Output the (X, Y) coordinate of the center of the cell containing the given text.  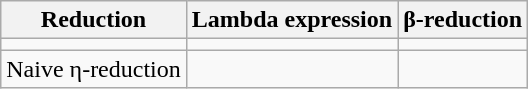
Naive η-reduction (94, 69)
β-reduction (463, 20)
Lambda expression (292, 20)
Reduction (94, 20)
